For the text-containing cell, return its midpoint in [x, y] coordinate format. 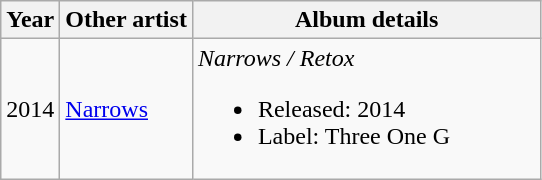
Year [30, 20]
Narrows [126, 109]
Narrows / RetoxReleased: 2014Label: Three One G [366, 109]
Other artist [126, 20]
Album details [366, 20]
2014 [30, 109]
